Scan for the cell matching the given text and deliver its [X, Y] coordinate at center. 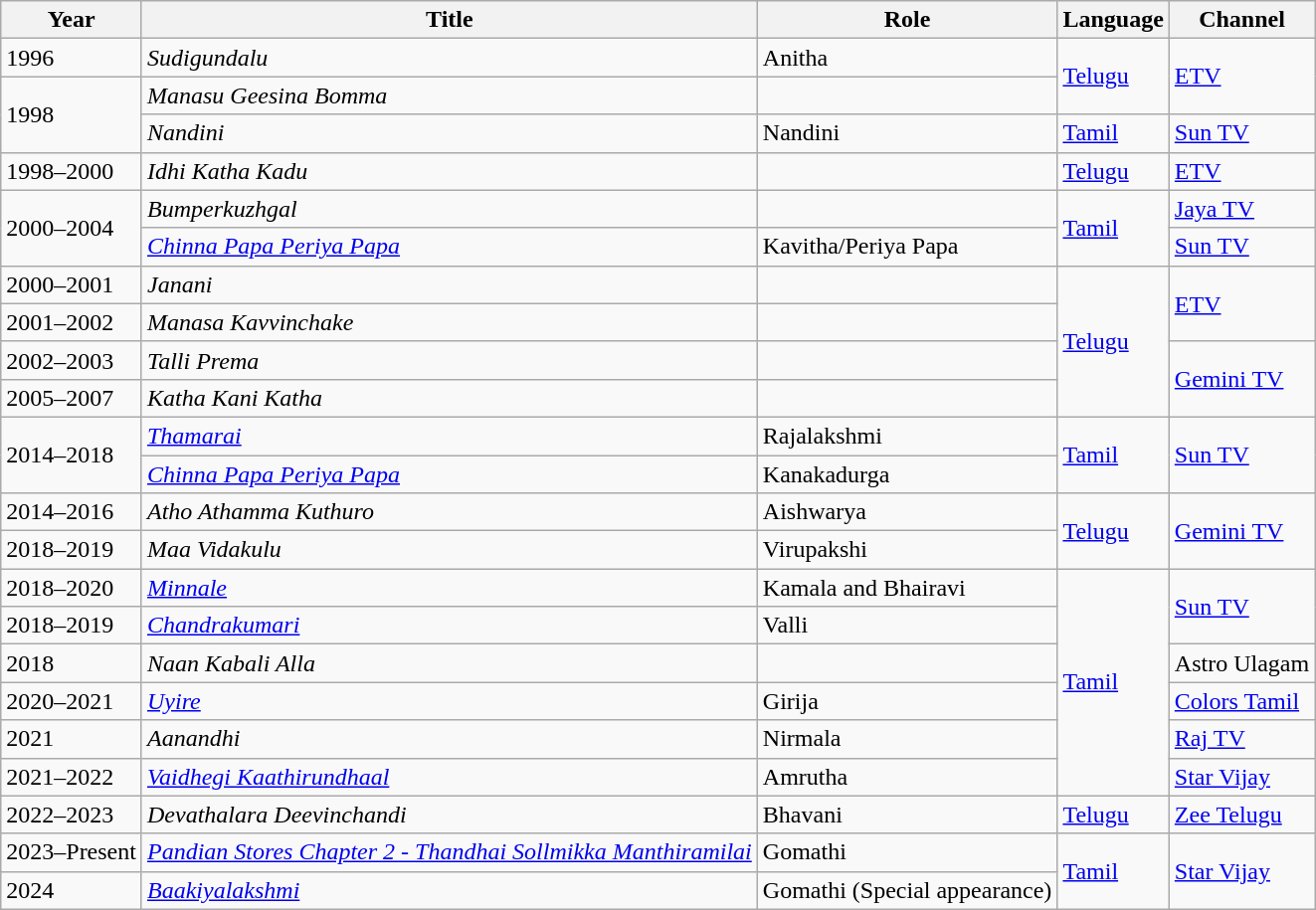
Channel [1241, 20]
Kamala and Bhairavi [907, 588]
Talli Prema [450, 360]
Amrutha [907, 777]
1996 [72, 58]
Vaidhegi Kaathirundhaal [450, 777]
Naan Kabali Alla [450, 663]
2021 [72, 739]
2021–2022 [72, 777]
Valli [907, 626]
Girija [907, 701]
Colors Tamil [1241, 701]
Idhi Katha Kadu [450, 171]
Astro Ulagam [1241, 663]
Uyire [450, 701]
Kanakadurga [907, 474]
Chandrakumari [450, 626]
Bhavani [907, 815]
Zee Telugu [1241, 815]
Nirmala [907, 739]
2018 [72, 663]
Katha Kani Katha [450, 398]
Virupakshi [907, 550]
2000–2001 [72, 284]
Maa Vidakulu [450, 550]
1998–2000 [72, 171]
Minnale [450, 588]
Manasu Geesina Bomma [450, 95]
2022–2023 [72, 815]
Raj TV [1241, 739]
2014–2018 [72, 455]
Title [450, 20]
2023–Present [72, 852]
2018–2020 [72, 588]
Gomathi [907, 852]
Year [72, 20]
2020–2021 [72, 701]
Pandian Stores Chapter 2 - Thandhai Sollmikka Manthiramilai [450, 852]
Anitha [907, 58]
2000–2004 [72, 228]
Sudigundalu [450, 58]
Gomathi (Special appearance) [907, 890]
Kavitha/Periya Papa [907, 247]
Aishwarya [907, 512]
2024 [72, 890]
Rajalakshmi [907, 436]
Atho Athamma Kuthuro [450, 512]
Thamarai [450, 436]
2005–2007 [72, 398]
Role [907, 20]
1998 [72, 114]
Bumperkuzhgal [450, 209]
2001–2002 [72, 322]
Aanandhi [450, 739]
Jaya TV [1241, 209]
2002–2003 [72, 360]
Language [1113, 20]
Devathalara Deevinchandi [450, 815]
Manasa Kavvinchake [450, 322]
2014–2016 [72, 512]
Baakiyalakshmi [450, 890]
Janani [450, 284]
